Pinpoint the cell where the given text exists, returning its (x, y) midpoint coordinate. 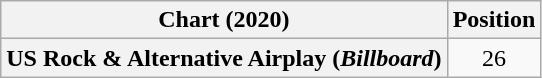
26 (494, 58)
Position (494, 20)
US Rock & Alternative Airplay (Billboard) (224, 58)
Chart (2020) (224, 20)
